Return (X, Y) of the center of cell containing provided text 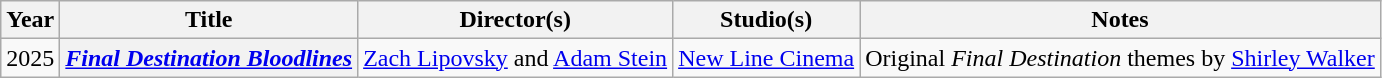
Title (209, 20)
Studio(s) (766, 20)
Original Final Destination themes by Shirley Walker (1120, 58)
Final Destination Bloodlines (209, 58)
New Line Cinema (766, 58)
Zach Lipovsky and Adam Stein (516, 58)
Director(s) (516, 20)
Year (30, 20)
Notes (1120, 20)
2025 (30, 58)
